Find where the given text appears and provide that cell's center as (X, Y) coordinate. 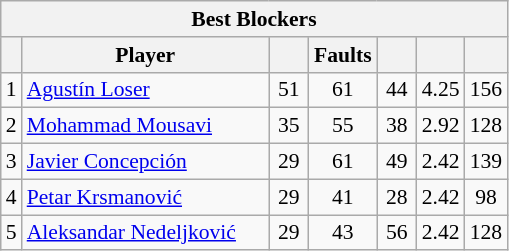
156 (486, 90)
51 (289, 90)
49 (397, 162)
139 (486, 162)
2.92 (441, 126)
Javier Concepción (146, 162)
Best Blockers (254, 19)
1 (12, 90)
Agustín Loser (146, 90)
43 (343, 233)
38 (397, 126)
28 (397, 197)
35 (289, 126)
Petar Krsmanović (146, 197)
4 (12, 197)
5 (12, 233)
3 (12, 162)
44 (397, 90)
55 (343, 126)
41 (343, 197)
Aleksandar Nedeljković (146, 233)
Player (146, 55)
56 (397, 233)
98 (486, 197)
4.25 (441, 90)
2 (12, 126)
Faults (343, 55)
Mohammad Mousavi (146, 126)
